Determine the (x, y) coordinate at the center of the cell enclosing the given text.  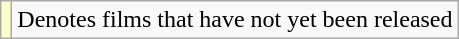
Denotes films that have not yet been released (235, 20)
